Capture the cell that displays the provided text and extract its (x, y) central coordinate. 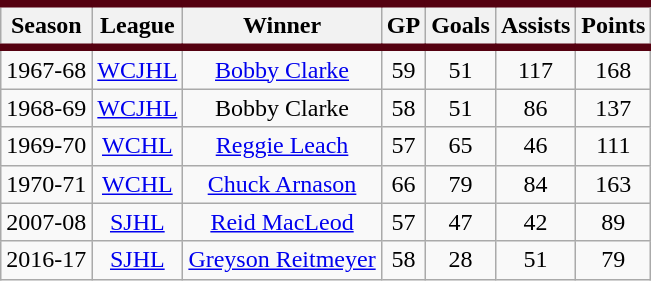
46 (535, 146)
84 (535, 184)
89 (614, 222)
GP (403, 26)
42 (535, 222)
Reid MacLeod (282, 222)
59 (403, 68)
1967-68 (46, 68)
66 (403, 184)
2007-08 (46, 222)
Points (614, 26)
Season (46, 26)
Reggie Leach (282, 146)
86 (535, 108)
111 (614, 146)
1970-71 (46, 184)
163 (614, 184)
Winner (282, 26)
Greyson Reitmeyer (282, 260)
Assists (535, 26)
2016-17 (46, 260)
117 (535, 68)
168 (614, 68)
Goals (461, 26)
28 (461, 260)
League (138, 26)
137 (614, 108)
Chuck Arnason (282, 184)
1969-70 (46, 146)
1968-69 (46, 108)
65 (461, 146)
47 (461, 222)
